Identify which cell holds the provided text, then report its [X, Y] central coordinate. 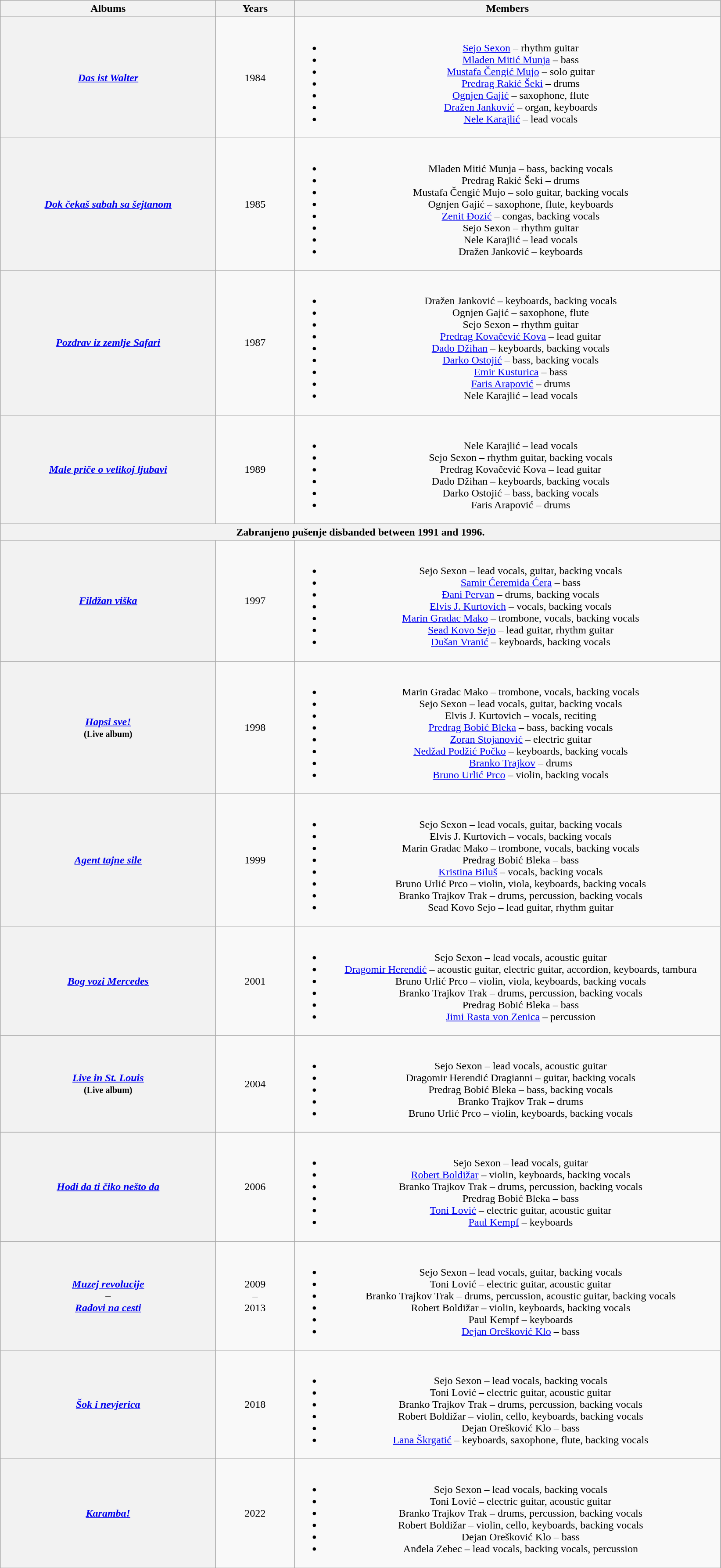
Agent tajne sile [108, 860]
2004 [255, 1083]
Live in St. Louis(Live album) [108, 1083]
Karamba! [108, 1514]
Pozdrav iz zemlje Safari [108, 342]
2001 [255, 981]
Zabranjeno pušenje disbanded between 1991 and 1996. [361, 532]
Fildžan viška [108, 601]
Hodi da ti čiko nešto da [108, 1187]
1984 [255, 77]
2009–2013 [255, 1296]
1985 [255, 204]
1998 [255, 727]
Male priče o velikoj ljubavi [108, 469]
Albums [108, 9]
2006 [255, 1187]
1987 [255, 342]
1999 [255, 860]
Bog vozi Mercedes [108, 981]
2018 [255, 1405]
Hapsi sve! (Live album) [108, 727]
1997 [255, 601]
Years [255, 9]
Muzej revolucije–Radovi na cesti [108, 1296]
Members [507, 9]
2022 [255, 1514]
Das ist Walter [108, 77]
1989 [255, 469]
Dok čekaš sabah sa šejtanom [108, 204]
Šok i nevjerica [108, 1405]
